Output the (x, y) coordinate of the center of the cell containing the given text.  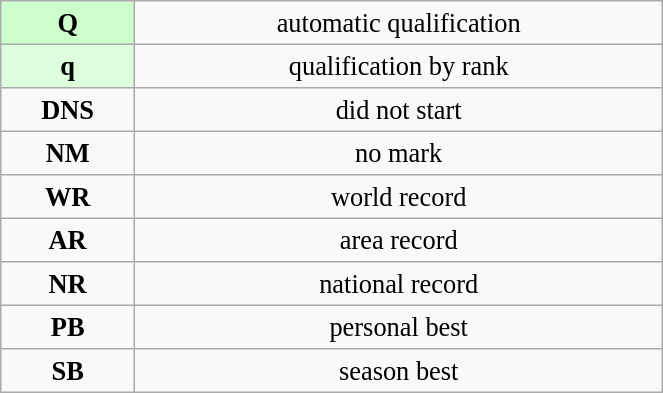
qualification by rank (399, 66)
WR (68, 197)
NR (68, 284)
NM (68, 153)
personal best (399, 327)
did not start (399, 109)
automatic qualification (399, 22)
PB (68, 327)
SB (68, 371)
Q (68, 22)
national record (399, 284)
q (68, 66)
no mark (399, 153)
season best (399, 371)
world record (399, 197)
AR (68, 240)
area record (399, 240)
DNS (68, 109)
